Search for the cell housing the specified text and yield its [x, y] center coordinate. 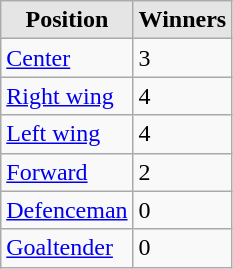
Defenceman [67, 210]
Goaltender [67, 248]
Center [67, 58]
2 [182, 172]
Left wing [67, 134]
Right wing [67, 96]
Forward [67, 172]
Winners [182, 20]
Position [67, 20]
3 [182, 58]
